Capture the cell that displays the provided text and extract its [x, y] central coordinate. 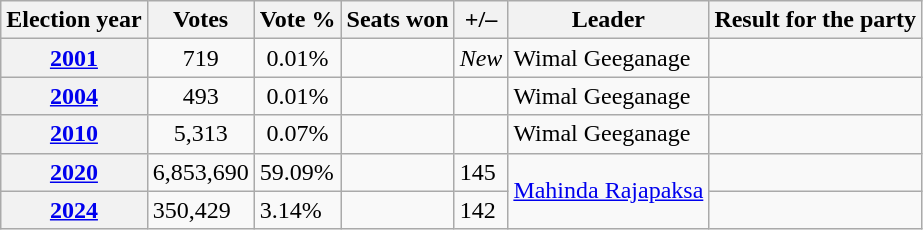
493 [200, 96]
0.07% [298, 134]
2010 [74, 134]
2001 [74, 58]
350,429 [200, 210]
New [481, 58]
Votes [200, 20]
719 [200, 58]
Seats won [398, 20]
Vote % [298, 20]
Election year [74, 20]
Mahinda Rajapaksa [608, 191]
2024 [74, 210]
59.09% [298, 172]
Result for the party [816, 20]
Leader [608, 20]
2020 [74, 172]
145 [481, 172]
+/– [481, 20]
2004 [74, 96]
142 [481, 210]
5,313 [200, 134]
3.14% [298, 210]
6,853,690 [200, 172]
